For the text-containing cell, return its midpoint in (x, y) coordinate format. 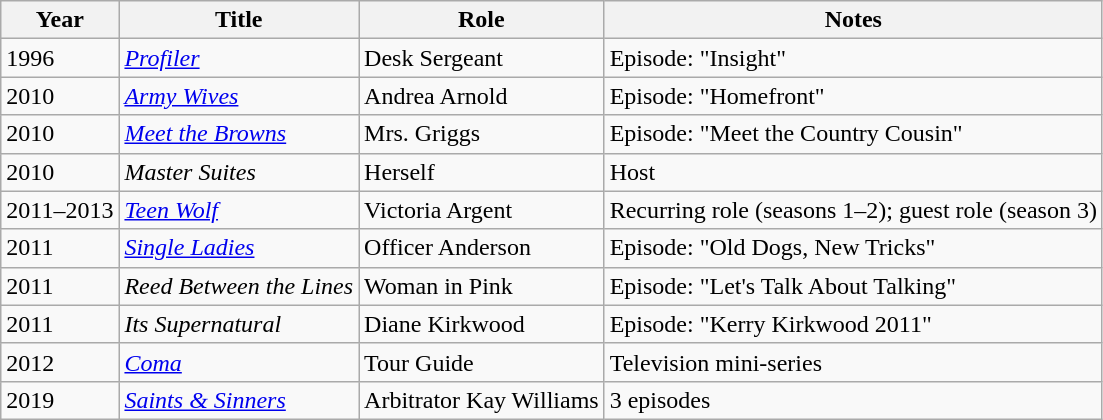
Role (482, 20)
Coma (239, 362)
3 episodes (853, 400)
Episode: "Old Dogs, New Tricks" (853, 248)
Profiler (239, 58)
Notes (853, 20)
Army Wives (239, 96)
Episode: "Insight" (853, 58)
2011–2013 (60, 210)
Television mini-series (853, 362)
Meet the Browns (239, 134)
Episode: "Homefront" (853, 96)
Herself (482, 172)
Arbitrator Kay Williams (482, 400)
Episode: "Let's Talk About Talking" (853, 286)
Tour Guide (482, 362)
Year (60, 20)
Host (853, 172)
Woman in Pink (482, 286)
2012 (60, 362)
Title (239, 20)
Andrea Arnold (482, 96)
Officer Anderson (482, 248)
Desk Sergeant (482, 58)
1996 (60, 58)
Episode: "Meet the Country Cousin" (853, 134)
Mrs. Griggs (482, 134)
Its Supernatural (239, 324)
Teen Wolf (239, 210)
Episode: "Kerry Kirkwood 2011" (853, 324)
Saints & Sinners (239, 400)
Reed Between the Lines (239, 286)
Diane Kirkwood (482, 324)
Recurring role (seasons 1–2); guest role (season 3) (853, 210)
2019 (60, 400)
Victoria Argent (482, 210)
Master Suites (239, 172)
Single Ladies (239, 248)
